Search for the cell housing the specified text and yield its (X, Y) center coordinate. 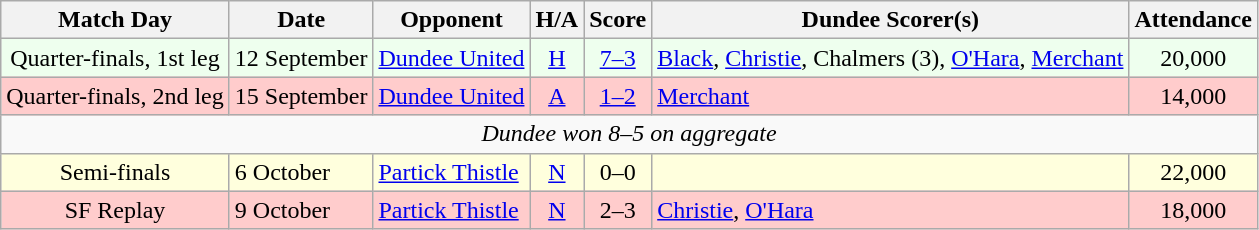
SF Replay (116, 210)
7–3 (618, 58)
20,000 (1193, 58)
12 September (301, 58)
Dundee Scorer(s) (890, 20)
A (557, 96)
Quarter-finals, 2nd leg (116, 96)
Opponent (452, 20)
1–2 (618, 96)
22,000 (1193, 172)
18,000 (1193, 210)
Christie, O'Hara (890, 210)
6 October (301, 172)
Score (618, 20)
Black, Christie, Chalmers (3), O'Hara, Merchant (890, 58)
Attendance (1193, 20)
H/A (557, 20)
Merchant (890, 96)
Semi-finals (116, 172)
Date (301, 20)
H (557, 58)
9 October (301, 210)
14,000 (1193, 96)
2–3 (618, 210)
15 September (301, 96)
0–0 (618, 172)
Dundee won 8–5 on aggregate (630, 134)
Match Day (116, 20)
Quarter-finals, 1st leg (116, 58)
